From the cell containing the given text, extract its center point as (X, Y) coordinate. 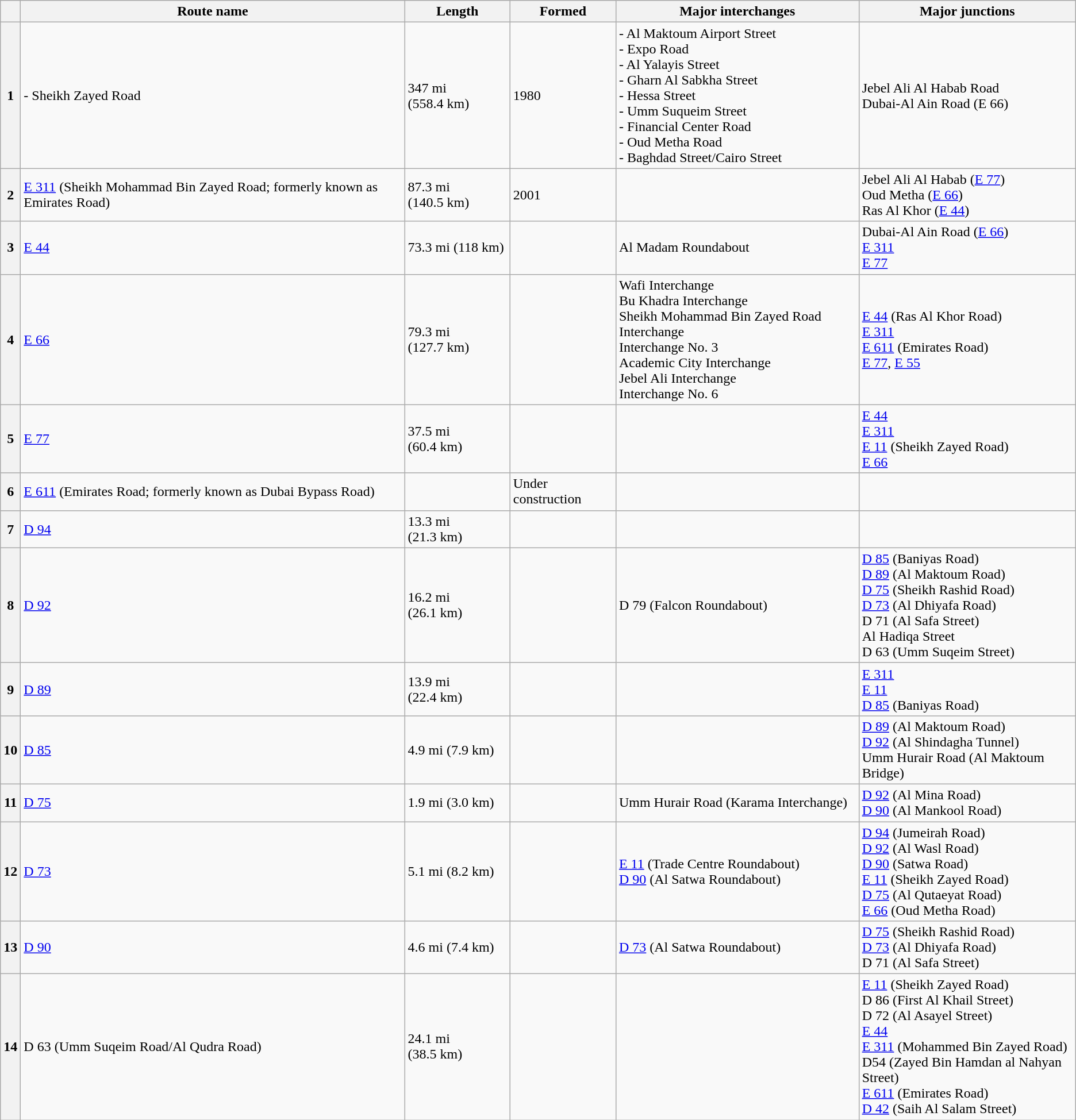
D 89 (Al Maktoum Road)D 92 (Al Shindagha Tunnel)Umm Hurair Road (Al Maktoum Bridge) (967, 749)
E 66 (213, 339)
1 (10, 95)
D 75 (213, 802)
87.3 mi (140.5 km) (458, 195)
2001 (563, 195)
37.5 mi (60.4 km) (458, 439)
5.1 mi (8.2 km) (458, 871)
D 63 (Umm Suqeim Road/Al Qudra Road) (213, 1047)
9 (10, 689)
D 94 (Jumeirah Road)D 92 (Al Wasl Road)D 90 (Satwa Road)E 11 (Sheikh Zayed Road)D 75 (Al Qutaeyat Road)E 66 (Oud Metha Road) (967, 871)
E 611 (Emirates Road; formerly known as Dubai Bypass Road) (213, 492)
2 (10, 195)
Jebel Ali Al Habab (E 77)Oud Metha (E 66)Ras Al Khor (E 44) (967, 195)
13.3 mi (21.3 km) (458, 529)
4 (10, 339)
8 (10, 605)
1.9 mi (3.0 km) (458, 802)
D 92 (213, 605)
3 (10, 248)
Jebel Ali Al Habab RoadDubai-Al Ain Road (E 66) (967, 95)
6 (10, 492)
13 (10, 948)
Major interchanges (737, 11)
16.2 mi (26.1 km) (458, 605)
Dubai-Al Ain Road (E 66)E 311E 77 (967, 248)
- Sheikh Zayed Road (213, 95)
Route name (213, 11)
D 73 (213, 871)
79.3 mi (127.7 km) (458, 339)
E 77 (213, 439)
D 89 (213, 689)
Under construction (563, 492)
347 mi (558.4 km) (458, 95)
7 (10, 529)
Umm Hurair Road (Karama Interchange) (737, 802)
11 (10, 802)
1980 (563, 95)
10 (10, 749)
5 (10, 439)
4.6 mi (7.4 km) (458, 948)
24.1 mi(38.5 km) (458, 1047)
Al Madam Roundabout (737, 248)
E 44 (Ras Al Khor Road)E 311E 611 (Emirates Road)E 77, E 55 (967, 339)
D 73 (Al Satwa Roundabout) (737, 948)
D 79 (Falcon Roundabout) (737, 605)
E 311E 11D 85 (Baniyas Road) (967, 689)
14 (10, 1047)
D 75 (Sheikh Rashid Road)D 73 (Al Dhiyafa Road)D 71 (Al Safa Street) (967, 948)
E 44E 311E 11 (Sheikh Zayed Road)E 66 (967, 439)
13.9 mi (22.4 km) (458, 689)
4.9 mi (7.9 km) (458, 749)
Formed (563, 11)
D 85 (213, 749)
Length (458, 11)
E 311 (Sheikh Mohammad Bin Zayed Road; formerly known as Emirates Road) (213, 195)
D 85 (Baniyas Road)D 89 (Al Maktoum Road)D 75 (Sheikh Rashid Road)D 73 (Al Dhiyafa Road)D 71 (Al Safa Street)Al Hadiqa StreetD 63 (Umm Suqeim Street) (967, 605)
E 11 (Trade Centre Roundabout)D 90 (Al Satwa Roundabout) (737, 871)
73.3 mi (118 km) (458, 248)
D 94 (213, 529)
D 90 (213, 948)
12 (10, 871)
Major junctions (967, 11)
E 44 (213, 248)
D 92 (Al Mina Road)D 90 (Al Mankool Road) (967, 802)
